Return the [X, Y] coordinate for the center point of the cell that contains the specified text.  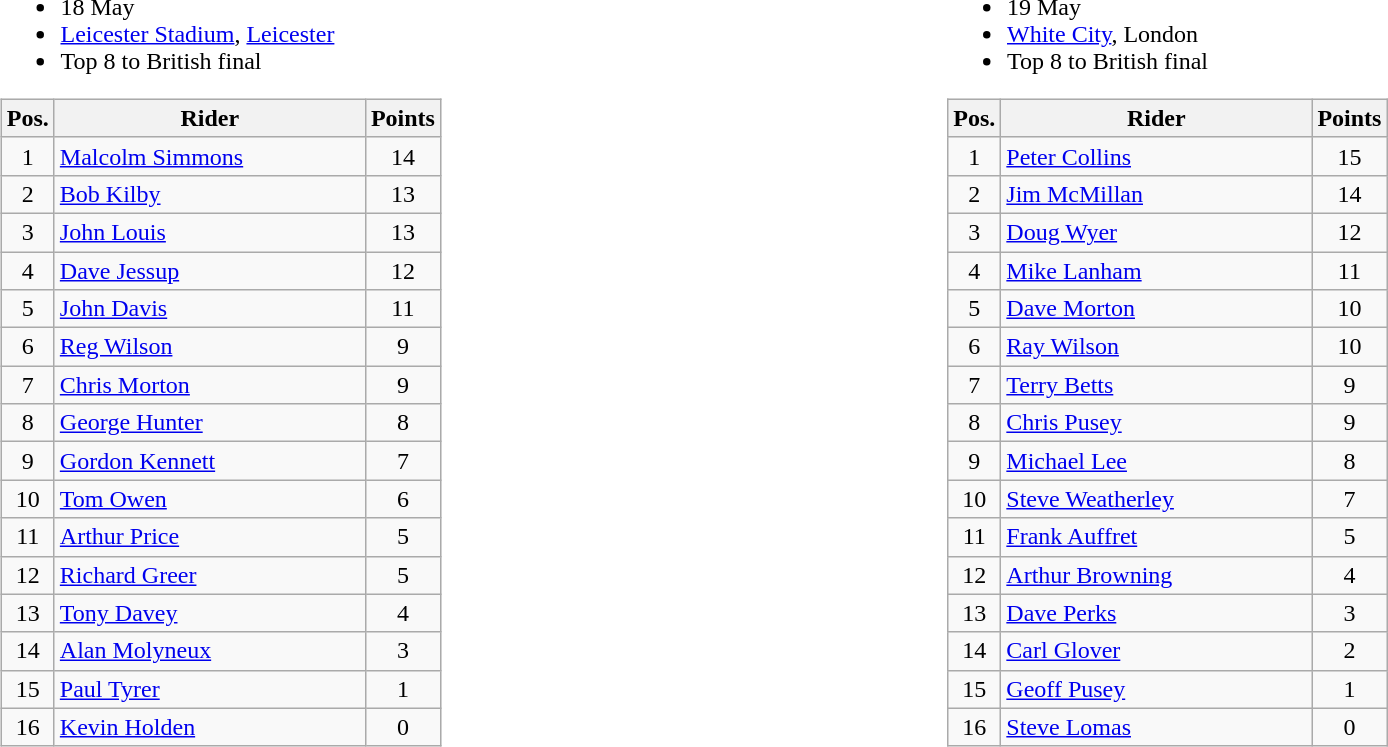
Bob Kilby [210, 194]
Peter Collins [1156, 156]
Steve Lomas [1156, 727]
Carl Glover [1156, 651]
Geoff Pusey [1156, 689]
Michael Lee [1156, 461]
John Davis [210, 309]
Tom Owen [210, 499]
Arthur Price [210, 537]
Malcolm Simmons [210, 156]
Frank Auffret [1156, 537]
George Hunter [210, 423]
John Louis [210, 232]
Chris Morton [210, 385]
Kevin Holden [210, 727]
Chris Pusey [1156, 423]
Dave Morton [1156, 309]
Doug Wyer [1156, 232]
Richard Greer [210, 575]
Tony Davey [210, 613]
Mike Lanham [1156, 271]
Dave Perks [1156, 613]
Arthur Browning [1156, 575]
Ray Wilson [1156, 347]
Dave Jessup [210, 271]
Terry Betts [1156, 385]
Reg Wilson [210, 347]
Gordon Kennett [210, 461]
Alan Molyneux [210, 651]
Steve Weatherley [1156, 499]
Paul Tyrer [210, 689]
Jim McMillan [1156, 194]
